Output the [x, y] coordinate of the center of the cell containing the given text.  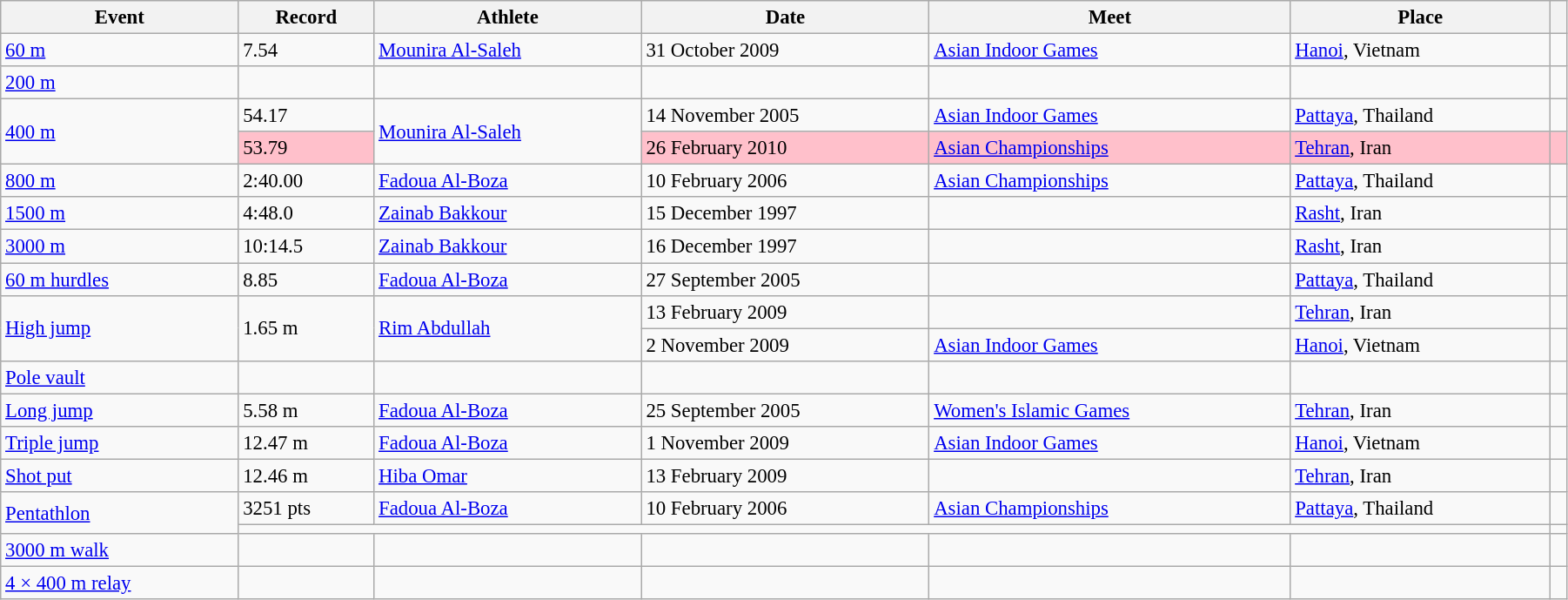
3000 m [120, 246]
2 November 2009 [785, 345]
12.47 m [306, 443]
53.79 [306, 148]
31 October 2009 [785, 51]
Event [120, 17]
High jump [120, 327]
60 m hurdles [120, 280]
1.65 m [306, 327]
800 m [120, 181]
16 December 1997 [785, 246]
26 February 2010 [785, 148]
Place [1420, 17]
Pole vault [120, 377]
Women's Islamic Games [1110, 410]
3251 pts [306, 509]
Rim Abdullah [508, 327]
8.85 [306, 280]
4 × 400 m relay [120, 583]
Long jump [120, 410]
60 m [120, 51]
Hiba Omar [508, 475]
Meet [1110, 17]
7.54 [306, 51]
1500 m [120, 213]
Record [306, 17]
10:14.5 [306, 246]
Triple jump [120, 443]
1 November 2009 [785, 443]
4:48.0 [306, 213]
Date [785, 17]
Athlete [508, 17]
Pentathlon [120, 513]
14 November 2005 [785, 116]
200 m [120, 83]
3000 m walk [120, 550]
400 m [120, 132]
27 September 2005 [785, 280]
12.46 m [306, 475]
54.17 [306, 116]
5.58 m [306, 410]
2:40.00 [306, 181]
25 September 2005 [785, 410]
Shot put [120, 475]
15 December 1997 [785, 213]
